Determine the (X, Y) coordinate at the center of the cell enclosing the given text.  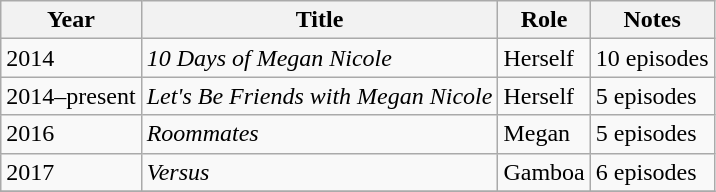
Versus (320, 172)
Gamboa (544, 172)
2016 (71, 134)
Title (320, 20)
Megan (544, 134)
10 episodes (652, 58)
Year (71, 20)
2017 (71, 172)
2014–present (71, 96)
2014 (71, 58)
Notes (652, 20)
10 Days of Megan Nicole (320, 58)
Role (544, 20)
Let's Be Friends with Megan Nicole (320, 96)
Roommates (320, 134)
6 episodes (652, 172)
